Scan for the cell matching the given text and deliver its [X, Y] coordinate at center. 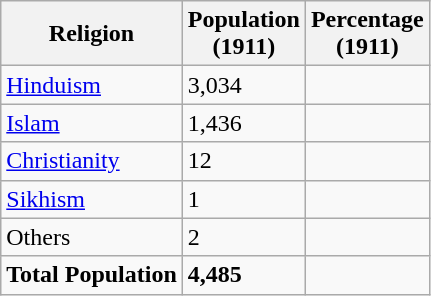
1 [244, 199]
Christianity [92, 161]
Islam [92, 123]
3,034 [244, 85]
Others [92, 237]
Population(1911) [244, 34]
1,436 [244, 123]
Sikhism [92, 199]
Hinduism [92, 85]
12 [244, 161]
Total Population [92, 275]
2 [244, 237]
4,485 [244, 275]
Percentage(1911) [367, 34]
Religion [92, 34]
